Identify which cell holds the provided text, then report its (x, y) central coordinate. 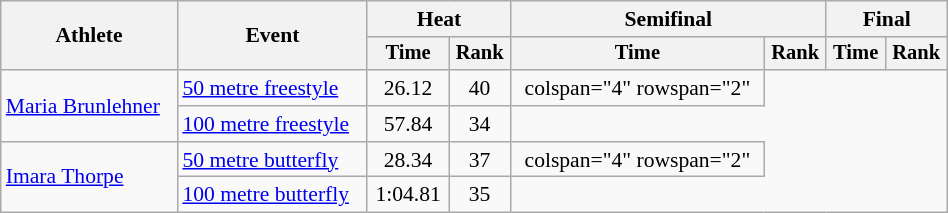
57.84 (408, 124)
Event (272, 36)
Maria Brunlehner (90, 106)
26.12 (408, 88)
35 (480, 195)
40 (480, 88)
34 (480, 124)
28.34 (408, 160)
Final (886, 19)
37 (480, 160)
50 metre freestyle (272, 88)
100 metre butterfly (272, 195)
Semifinal (669, 19)
50 metre butterfly (272, 160)
Heat (438, 19)
Imara Thorpe (90, 178)
100 metre freestyle (272, 124)
Athlete (90, 36)
1:04.81 (408, 195)
